Scan for the cell matching the given text and deliver its (X, Y) coordinate at center. 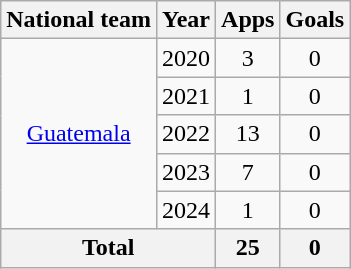
2020 (186, 58)
7 (248, 172)
3 (248, 58)
Goals (315, 20)
Apps (248, 20)
Year (186, 20)
25 (248, 248)
2022 (186, 134)
2024 (186, 210)
Total (108, 248)
National team (79, 20)
Guatemala (79, 134)
2023 (186, 172)
2021 (186, 96)
13 (248, 134)
